Identify which cell holds the provided text, then report its (x, y) central coordinate. 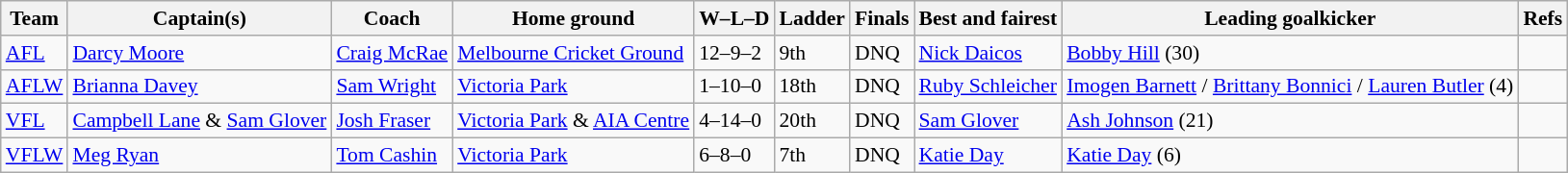
6–8–0 (733, 156)
Ash Johnson (21) (1290, 121)
7th (812, 156)
Imogen Barnett / Brittany Bonnici / Lauren Butler (4) (1290, 86)
1–10–0 (733, 86)
18th (812, 86)
VFLW (35, 156)
Team (35, 18)
Finals (882, 18)
9th (812, 53)
Best and fairest (989, 18)
Ladder (812, 18)
VFL (35, 121)
Coach (392, 18)
Sam Glover (989, 121)
20th (812, 121)
Tom Cashin (392, 156)
Josh Fraser (392, 121)
Darcy Moore (199, 53)
12–9–2 (733, 53)
AFL (35, 53)
Katie Day (6) (1290, 156)
4–14–0 (733, 121)
Bobby Hill (30) (1290, 53)
Craig McRae (392, 53)
Victoria Park & AIA Centre (574, 121)
W–L–D (733, 18)
AFLW (35, 86)
Ruby Schleicher (989, 86)
Nick Daicos (989, 53)
Refs (1542, 18)
Brianna Davey (199, 86)
Sam Wright (392, 86)
Katie Day (989, 156)
Melbourne Cricket Ground (574, 53)
Campbell Lane & Sam Glover (199, 121)
Home ground (574, 18)
Captain(s) (199, 18)
Meg Ryan (199, 156)
Leading goalkicker (1290, 18)
